Pinpoint the cell where the given text exists, returning its [X, Y] midpoint coordinate. 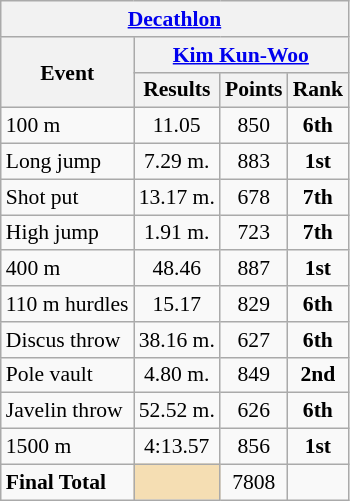
7808 [254, 482]
15.17 [177, 304]
Long jump [68, 162]
Final Total [68, 482]
626 [254, 411]
Pole vault [68, 375]
7.29 m. [177, 162]
850 [254, 126]
High jump [68, 233]
Rank [318, 90]
Results [177, 90]
Javelin throw [68, 411]
Shot put [68, 197]
38.16 m. [177, 340]
110 m hurdles [68, 304]
400 m [68, 269]
1.91 m. [177, 233]
2nd [318, 375]
4:13.57 [177, 447]
Decathlon [174, 19]
627 [254, 340]
4.80 m. [177, 375]
11.05 [177, 126]
Kim Kun-Woo [242, 55]
Points [254, 90]
13.17 m. [177, 197]
829 [254, 304]
849 [254, 375]
52.52 m. [177, 411]
678 [254, 197]
100 m [68, 126]
48.46 [177, 269]
Discus throw [68, 340]
883 [254, 162]
1500 m [68, 447]
887 [254, 269]
856 [254, 447]
Event [68, 72]
723 [254, 233]
